For the text-containing cell, return its midpoint in [x, y] coordinate format. 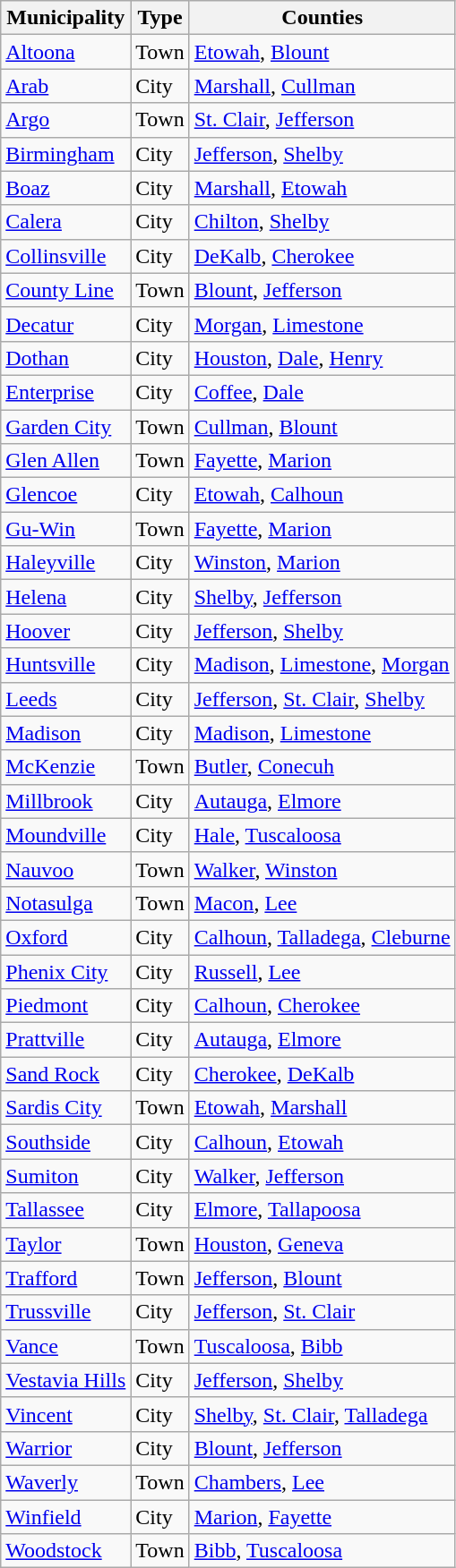
Dothan [66, 358]
Russell, Lee [323, 971]
Type [159, 18]
Garden City [66, 427]
Tallassee [66, 1210]
Calera [66, 222]
Municipality [66, 18]
Taylor [66, 1244]
Argo [66, 120]
Woodstock [66, 1551]
Etowah, Blount [323, 52]
Winfield [66, 1517]
Calhoun, Cherokee [323, 1006]
Madison, Limestone, Morgan [323, 665]
Oxford [66, 937]
McKenzie [66, 767]
Hale, Tuscaloosa [323, 835]
Shelby, Jefferson [323, 597]
Jefferson, Blount [323, 1278]
DeKalb, Cherokee [323, 256]
Madison, Limestone [323, 733]
Cherokee, DeKalb [323, 1074]
Etowah, Marshall [323, 1108]
Coffee, Dale [323, 392]
Moundville [66, 835]
Boaz [66, 188]
Etowah, Calhoun [323, 495]
Calhoun, Etowah [323, 1142]
Vestavia Hills [66, 1380]
Huntsville [66, 665]
Warrior [66, 1448]
Glencoe [66, 495]
Shelby, St. Clair, Talladega [323, 1414]
Marshall, Etowah [323, 188]
Leeds [66, 699]
Walker, Jefferson [323, 1176]
Prattville [66, 1040]
Gu-Win [66, 529]
Jefferson, St. Clair [323, 1312]
Nauvoo [66, 869]
Trafford [66, 1278]
Elmore, Tallapoosa [323, 1210]
Glen Allen [66, 461]
Decatur [66, 324]
Calhoun, Talladega, Cleburne [323, 937]
Millbrook [66, 801]
County Line [66, 290]
Winston, Marion [323, 563]
Bibb, Tuscaloosa [323, 1551]
Enterprise [66, 392]
Cullman, Blount [323, 427]
Vance [66, 1346]
Phenix City [66, 971]
Sand Rock [66, 1074]
Madison [66, 733]
Altoona [66, 52]
Counties [323, 18]
Tuscaloosa, Bibb [323, 1346]
Walker, Winston [323, 869]
Arab [66, 86]
Sumiton [66, 1176]
Birmingham [66, 154]
Waverly [66, 1482]
Chambers, Lee [323, 1482]
Houston, Dale, Henry [323, 358]
Houston, Geneva [323, 1244]
Chilton, Shelby [323, 222]
Southside [66, 1142]
Helena [66, 597]
Macon, Lee [323, 903]
St. Clair, Jefferson [323, 120]
Marion, Fayette [323, 1517]
Marshall, Cullman [323, 86]
Morgan, Limestone [323, 324]
Sardis City [66, 1108]
Hoover [66, 631]
Piedmont [66, 1006]
Trussville [66, 1312]
Notasulga [66, 903]
Collinsville [66, 256]
Vincent [66, 1414]
Jefferson, St. Clair, Shelby [323, 699]
Butler, Conecuh [323, 767]
Haleyville [66, 563]
